Locate the cell with the specified text and output its (X, Y) center coordinate. 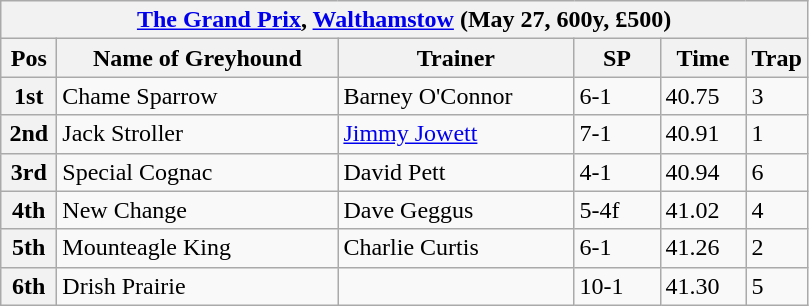
Trainer (456, 58)
5-4f (617, 210)
5 (776, 286)
Mounteagle King (198, 248)
Chame Sparrow (198, 96)
Trap (776, 58)
40.94 (703, 172)
David Pett (456, 172)
Jack Stroller (198, 134)
Charlie Curtis (456, 248)
10-1 (617, 286)
1st (29, 96)
Barney O'Connor (456, 96)
3 (776, 96)
SP (617, 58)
7-1 (617, 134)
1 (776, 134)
5th (29, 248)
41.30 (703, 286)
New Change (198, 210)
41.26 (703, 248)
3rd (29, 172)
Pos (29, 58)
4th (29, 210)
Dave Geggus (456, 210)
6th (29, 286)
4 (776, 210)
2 (776, 248)
41.02 (703, 210)
40.91 (703, 134)
The Grand Prix, Walthamstow (May 27, 600y, £500) (404, 20)
6 (776, 172)
Name of Greyhound (198, 58)
2nd (29, 134)
Drish Prairie (198, 286)
Special Cognac (198, 172)
4-1 (617, 172)
Jimmy Jowett (456, 134)
Time (703, 58)
40.75 (703, 96)
